Locate the cell with the specified text and output its (X, Y) center coordinate. 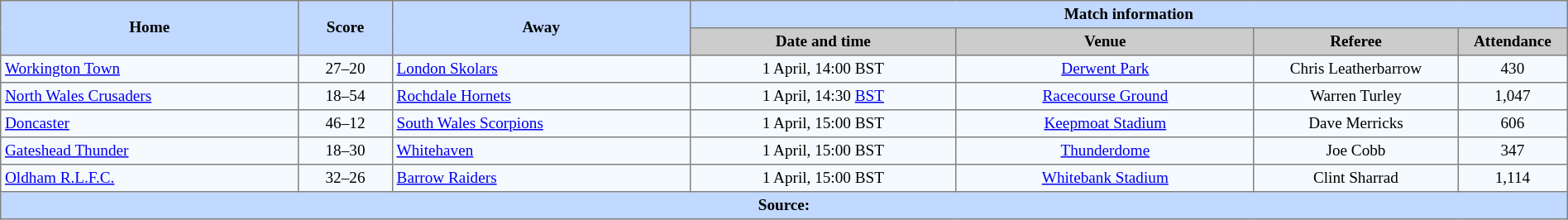
London Skolars (541, 69)
Attendance (1513, 41)
1,047 (1513, 96)
Gateshead Thunder (150, 151)
430 (1513, 69)
1 April, 14:00 BST (823, 69)
Source: (784, 205)
1,114 (1513, 179)
Oldham R.L.F.C. (150, 179)
Joe Cobb (1355, 151)
347 (1513, 151)
Warren Turley (1355, 96)
Home (150, 28)
Score (346, 28)
46–12 (346, 124)
18–54 (346, 96)
606 (1513, 124)
Venue (1105, 41)
Dave Merricks (1355, 124)
Whitebank Stadium (1105, 179)
Whitehaven (541, 151)
Clint Sharrad (1355, 179)
1 April, 14:30 BST (823, 96)
Referee (1355, 41)
Workington Town (150, 69)
Derwent Park (1105, 69)
Away (541, 28)
32–26 (346, 179)
Barrow Raiders (541, 179)
18–30 (346, 151)
Match information (1128, 15)
Doncaster (150, 124)
North Wales Crusaders (150, 96)
Thunderdome (1105, 151)
South Wales Scorpions (541, 124)
Racecourse Ground (1105, 96)
Rochdale Hornets (541, 96)
Keepmoat Stadium (1105, 124)
27–20 (346, 69)
Date and time (823, 41)
Chris Leatherbarrow (1355, 69)
